Search for the cell housing the specified text and yield its [X, Y] center coordinate. 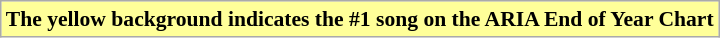
The yellow background indicates the #1 song on the ARIA End of Year Chart [360, 19]
